Determine the [x, y] coordinate at the center of the cell enclosing the given text.  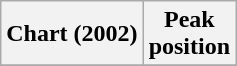
Chart (2002) [72, 34]
Peakposition [189, 34]
